Locate the cell with the specified text and output its [X, Y] center coordinate. 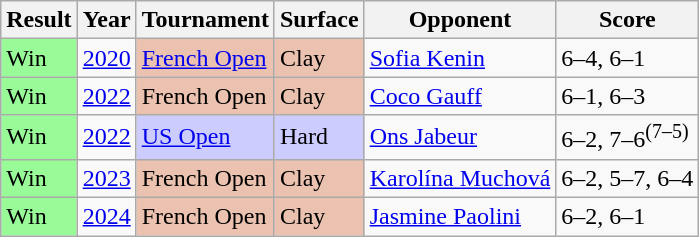
Surface [319, 20]
Jasmine Paolini [460, 217]
6–1, 6–3 [628, 96]
Score [628, 20]
6–4, 6–1 [628, 58]
Year [106, 20]
Result [39, 20]
2024 [106, 217]
Tournament [205, 20]
2023 [106, 178]
6–2, 5–7, 6–4 [628, 178]
Sofia Kenin [460, 58]
Opponent [460, 20]
US Open [205, 138]
Hard [319, 138]
Karolína Muchová [460, 178]
2020 [106, 58]
6–2, 7–6(7–5) [628, 138]
6–2, 6–1 [628, 217]
Coco Gauff [460, 96]
Ons Jabeur [460, 138]
